Provide the (x, y) coordinate of the cell's center where the given text is located.  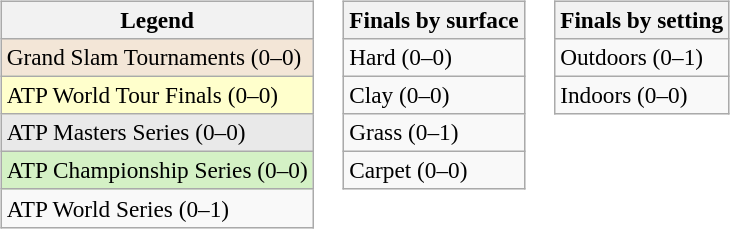
Indoors (0–0) (642, 95)
Hard (0–0) (434, 57)
ATP Championship Series (0–0) (157, 171)
Grass (0–1) (434, 133)
Grand Slam Tournaments (0–0) (157, 57)
Finals by surface (434, 20)
ATP World Series (0–1) (157, 208)
Legend (157, 20)
Finals by setting (642, 20)
ATP Masters Series (0–0) (157, 133)
ATP World Tour Finals (0–0) (157, 95)
Carpet (0–0) (434, 171)
Outdoors (0–1) (642, 57)
Clay (0–0) (434, 95)
